Determine the [X, Y] coordinate at the center of the cell enclosing the given text.  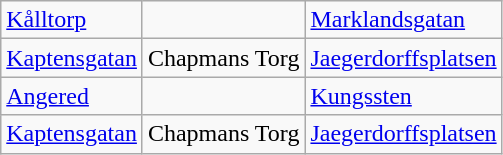
Kungssten [404, 96]
Angered [72, 96]
Marklandsgatan [404, 20]
Kålltorp [72, 20]
